Find where the given text appears and provide that cell's center as [X, Y] coordinate. 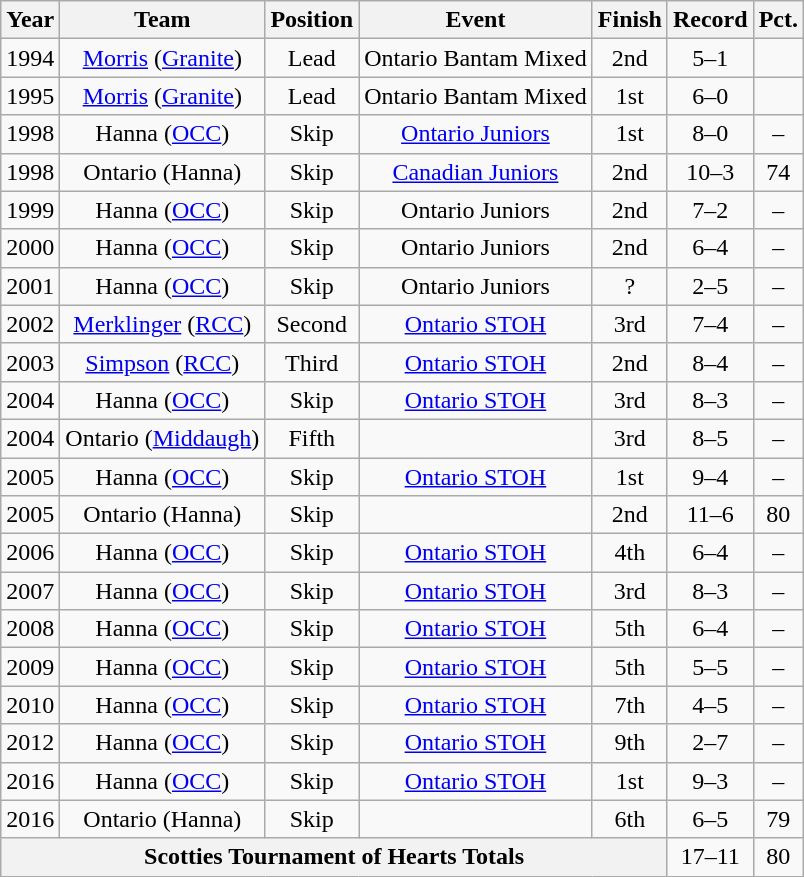
1994 [30, 58]
2002 [30, 324]
8–0 [710, 134]
1995 [30, 96]
2–5 [710, 286]
9th [630, 743]
Pct. [778, 20]
Simpson (RCC) [162, 362]
4th [630, 553]
6th [630, 819]
11–6 [710, 515]
2010 [30, 705]
74 [778, 172]
2–7 [710, 743]
4–5 [710, 705]
7th [630, 705]
2001 [30, 286]
Merklinger (RCC) [162, 324]
2012 [30, 743]
5–1 [710, 58]
Year [30, 20]
7–4 [710, 324]
Fifth [312, 438]
? [630, 286]
Event [476, 20]
6–5 [710, 819]
7–2 [710, 210]
10–3 [710, 172]
9–3 [710, 781]
6–0 [710, 96]
Second [312, 324]
2003 [30, 362]
2008 [30, 629]
Scotties Tournament of Hearts Totals [334, 857]
8–5 [710, 438]
1999 [30, 210]
5–5 [710, 667]
2000 [30, 248]
Third [312, 362]
Canadian Juniors [476, 172]
Position [312, 20]
8–4 [710, 362]
79 [778, 819]
2009 [30, 667]
Record [710, 20]
2006 [30, 553]
17–11 [710, 857]
9–4 [710, 477]
Ontario (Middaugh) [162, 438]
Team [162, 20]
Finish [630, 20]
2007 [30, 591]
